Detect which cell encompasses the target text, then output its [x, y] center coordinate. 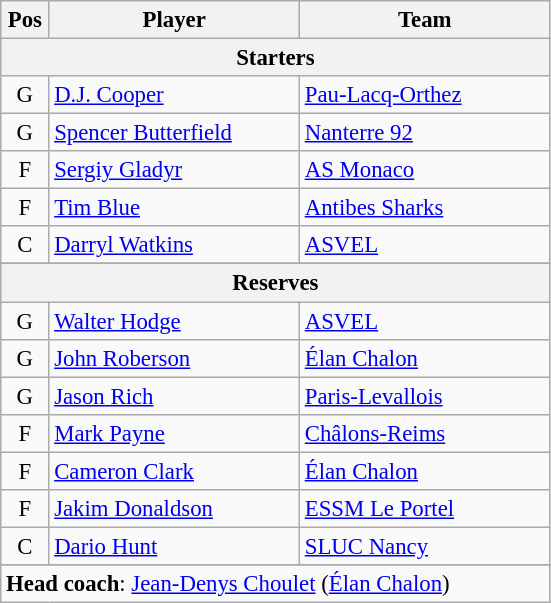
Pos [25, 20]
Tim Blue [174, 208]
Sergiy Gladyr [174, 170]
Team [424, 20]
ESSM Le Portel [424, 509]
Dario Hunt [174, 546]
Jakim Donaldson [174, 509]
Player [174, 20]
Spencer Butterfield [174, 133]
Head coach: Jean-Denys Choulet (Élan Chalon) [276, 584]
Nanterre 92 [424, 133]
Walter Hodge [174, 321]
Paris-Levallois [424, 396]
AS Monaco [424, 170]
Pau-Lacq-Orthez [424, 95]
Darryl Watkins [174, 245]
Starters [276, 58]
D.J. Cooper [174, 95]
SLUC Nancy [424, 546]
Jason Rich [174, 396]
Reserves [276, 283]
John Roberson [174, 358]
Châlons-Reims [424, 433]
Mark Payne [174, 433]
Cameron Clark [174, 471]
Antibes Sharks [424, 208]
